Search for the cell housing the specified text and yield its [X, Y] center coordinate. 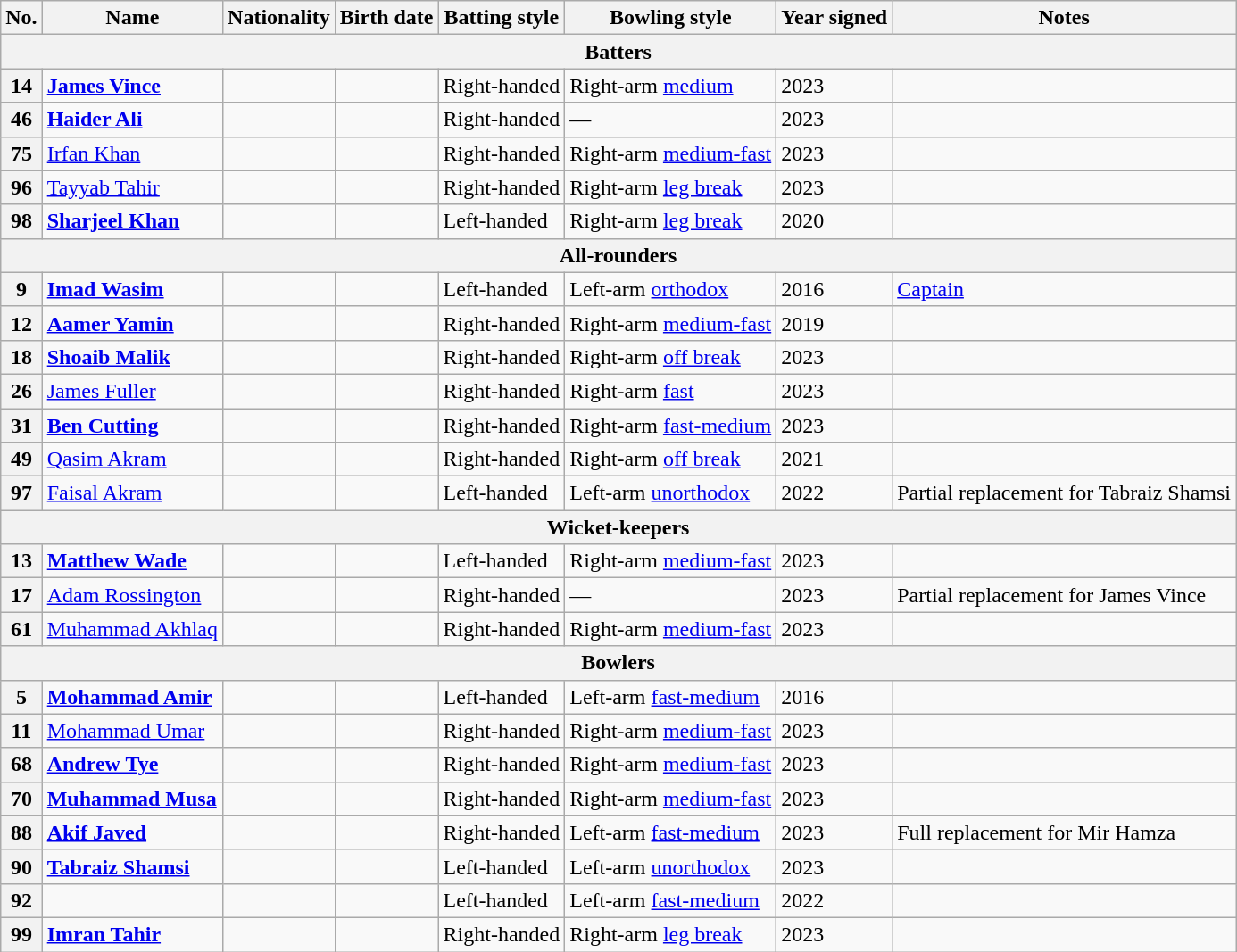
Batters [618, 52]
Irfan Khan [132, 153]
Wicket-keepers [618, 527]
James Fuller [132, 391]
Partial replacement for James Vince [1064, 595]
88 [21, 832]
Imran Tahir [132, 934]
Year signed [834, 18]
2019 [834, 323]
2020 [834, 221]
Nationality [279, 18]
Muhammad Akhlaq [132, 629]
Right-arm fast-medium [671, 426]
49 [21, 459]
Ben Cutting [132, 426]
18 [21, 357]
99 [21, 934]
11 [21, 731]
Akif Javed [132, 832]
Adam Rossington [132, 595]
Right-arm fast [671, 391]
Notes [1064, 18]
Mohammad Umar [132, 731]
No. [21, 18]
17 [21, 595]
12 [21, 323]
Left-arm orthodox [671, 289]
31 [21, 426]
Tayyab Tahir [132, 187]
Shoaib Malik [132, 357]
Full replacement for Mir Hamza [1064, 832]
Partial replacement for Tabraiz Shamsi [1064, 493]
90 [21, 866]
26 [21, 391]
All-rounders [618, 255]
Andrew Tye [132, 765]
46 [21, 120]
2021 [834, 459]
75 [21, 153]
96 [21, 187]
13 [21, 561]
97 [21, 493]
Tabraiz Shamsi [132, 866]
Mohammad Amir [132, 697]
Imad Wasim [132, 289]
14 [21, 86]
92 [21, 900]
Aamer Yamin [132, 323]
68 [21, 765]
Captain [1064, 289]
Qasim Akram [132, 459]
Birth date [386, 18]
5 [21, 697]
Bowling style [671, 18]
Batting style [502, 18]
James Vince [132, 86]
Muhammad Musa [132, 799]
Haider Ali [132, 120]
Name [132, 18]
Bowlers [618, 663]
Faisal Akram [132, 493]
Matthew Wade [132, 561]
Sharjeel Khan [132, 221]
61 [21, 629]
Right-arm medium [671, 86]
9 [21, 289]
98 [21, 221]
70 [21, 799]
